Return [x, y] of the center of cell containing provided text 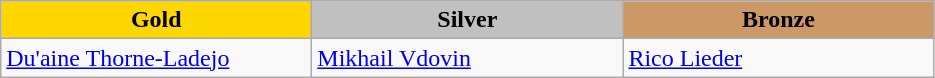
Bronze [778, 20]
Du'aine Thorne-Ladejo [156, 58]
Silver [468, 20]
Mikhail Vdovin [468, 58]
Rico Lieder [778, 58]
Gold [156, 20]
